Provide the (X, Y) coordinate of the cell's center where the given text is located.  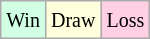
Draw (72, 20)
Win (24, 20)
Loss (126, 20)
